Search for the cell housing the specified text and yield its (X, Y) center coordinate. 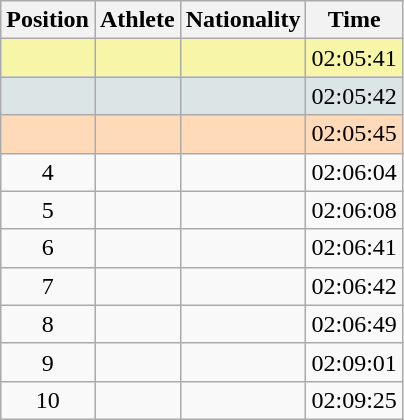
6 (48, 248)
10 (48, 400)
Nationality (243, 20)
9 (48, 362)
Position (48, 20)
Time (354, 20)
02:06:04 (354, 172)
02:05:41 (354, 58)
02:06:41 (354, 248)
4 (48, 172)
02:06:08 (354, 210)
02:09:01 (354, 362)
7 (48, 286)
02:06:42 (354, 286)
02:05:45 (354, 134)
5 (48, 210)
02:09:25 (354, 400)
8 (48, 324)
02:05:42 (354, 96)
02:06:49 (354, 324)
Athlete (137, 20)
